Identify which cell holds the provided text, then report its (x, y) central coordinate. 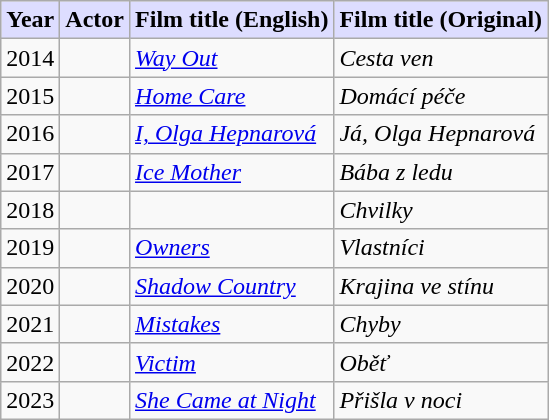
2021 (30, 324)
Chyby (441, 324)
2019 (30, 248)
2022 (30, 362)
Way Out (232, 58)
Chvilky (441, 210)
2016 (30, 134)
Mistakes (232, 324)
Year (30, 20)
Owners (232, 248)
2018 (30, 210)
Vlastníci (441, 248)
Cesta ven (441, 58)
Já, Olga Hepnarová (441, 134)
Krajina ve stínu (441, 286)
I, Olga Hepnarová (232, 134)
Přišla v noci (441, 400)
Oběť (441, 362)
2014 (30, 58)
Shadow Country (232, 286)
2020 (30, 286)
She Came at Night (232, 400)
Actor (95, 20)
Victim (232, 362)
Home Care (232, 96)
2017 (30, 172)
Domácí péče (441, 96)
Ice Mother (232, 172)
Film title (English) (232, 20)
Film title (Original) (441, 20)
2015 (30, 96)
Bába z ledu (441, 172)
2023 (30, 400)
